Scan for the cell matching the given text and deliver its [x, y] coordinate at center. 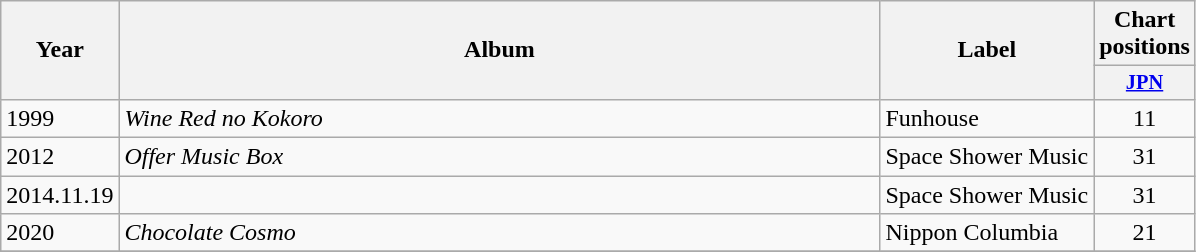
Album [500, 50]
2012 [60, 157]
Label [987, 50]
Nippon Columbia [987, 233]
11 [1145, 118]
JPN [1145, 83]
Year [60, 50]
Wine Red no Kokoro [500, 118]
21 [1145, 233]
Funhouse [987, 118]
Chocolate Cosmo [500, 233]
Offer Music Box [500, 157]
2020 [60, 233]
1999 [60, 118]
Chart positions [1145, 34]
2014.11.19 [60, 195]
